Provide the [X, Y] coordinate of the cell's center where the given text is located.  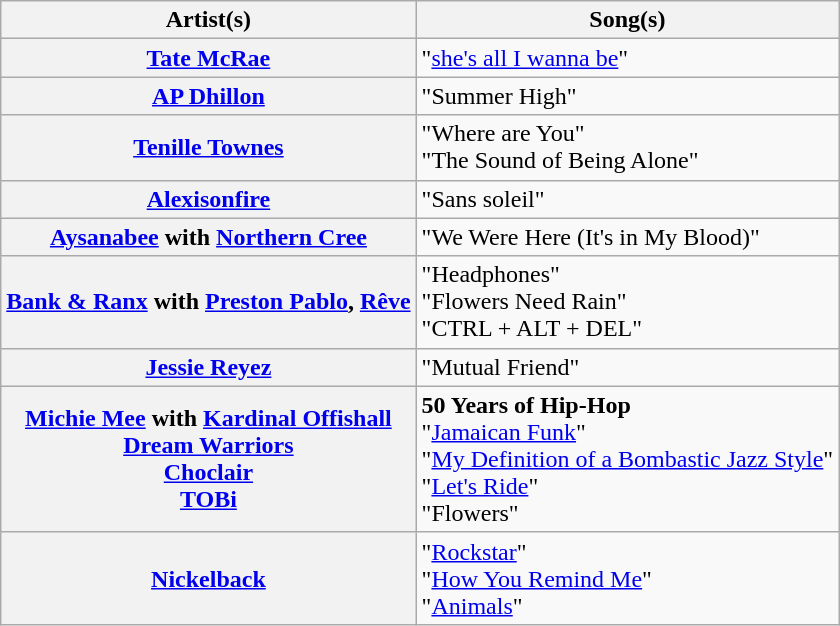
AP Dhillon [208, 96]
Jessie Reyez [208, 367]
"she's all I wanna be" [628, 58]
"We Were Here (It's in My Blood)" [628, 237]
Aysanabee with Northern Cree [208, 237]
50 Years of Hip-Hop"Jamaican Funk""My Definition of a Bombastic Jazz Style""Let's Ride""Flowers" [628, 459]
"Summer High" [628, 96]
Tate McRae [208, 58]
"Where are You""The Sound of Being Alone" [628, 148]
Alexisonfire [208, 199]
Tenille Townes [208, 148]
"Headphones""Flowers Need Rain""CTRL + ALT + DEL" [628, 302]
"Mutual Friend" [628, 367]
"Rockstar""How You Remind Me""Animals" [628, 578]
Bank & Ranx with Preston Pablo, Rêve [208, 302]
"Sans soleil" [628, 199]
Song(s) [628, 20]
Michie Mee with Kardinal OffishallDream WarriorsChoclairTOBi [208, 459]
Nickelback [208, 578]
Artist(s) [208, 20]
